Locate the cell with the specified text and output its (X, Y) center coordinate. 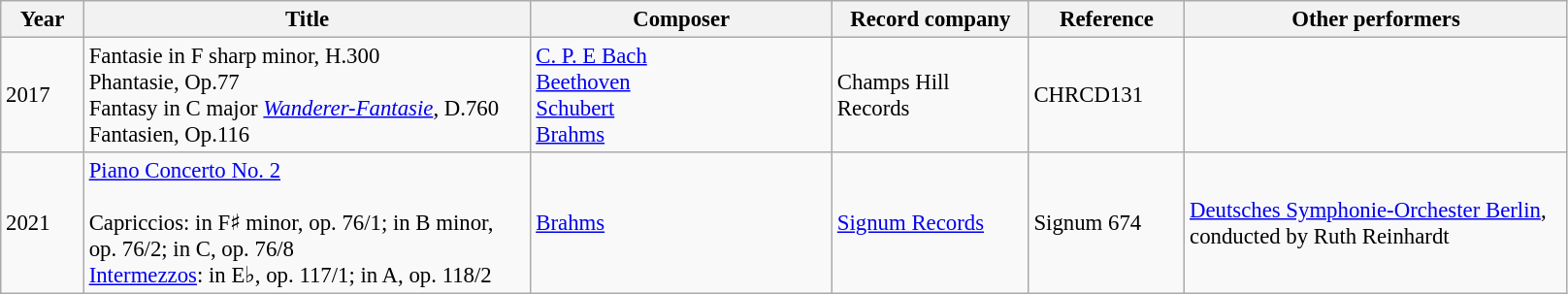
Composer (681, 19)
Record company (931, 19)
Piano Concerto No. 2Capriccios: in F♯ minor, op. 76/1; in B minor, op. 76/2; in C, op. 76/8 Intermezzos: in E♭, op. 117/1; in A, op. 118/2 (307, 223)
2021 (43, 223)
Fantasie in F sharp minor, H.300Phantasie, Op.77Fantasy in C major Wanderer-Fantasie, D.760Fantasien, Op.116 (307, 95)
CHRCD131 (1106, 95)
Year (43, 19)
C. P. E BachBeethovenSchubertBrahms (681, 95)
Signum 674 (1106, 223)
Champs Hill Records (931, 95)
2017 (43, 95)
Other performers (1376, 19)
Signum Records (931, 223)
Deutsches Symphonie-Orchester Berlin, conducted by Ruth Reinhardt (1376, 223)
Reference (1106, 19)
Brahms (681, 223)
Title (307, 19)
